Search for the cell housing the specified text and yield its (x, y) center coordinate. 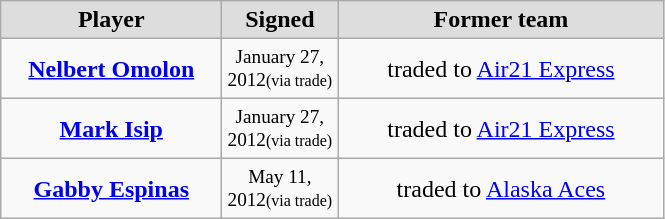
Gabby Espinas (112, 189)
Mark Isip (112, 129)
Player (112, 20)
Former team (501, 20)
Signed (280, 20)
traded to Alaska Aces (501, 189)
May 11, 2012(via trade) (280, 189)
Nelbert Omolon (112, 69)
